Search for the cell housing the specified text and yield its (X, Y) center coordinate. 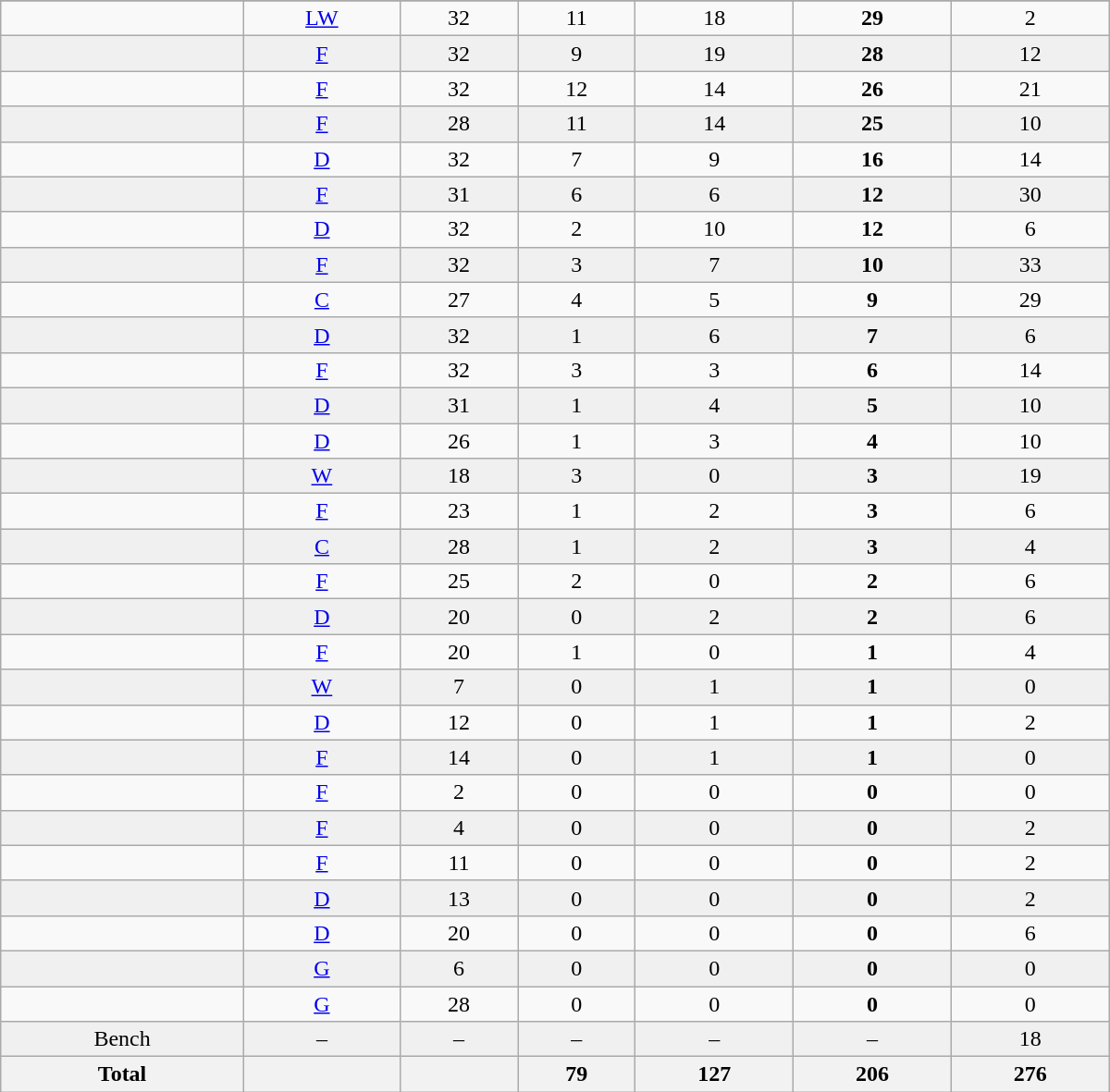
13 (459, 898)
27 (459, 300)
Total (122, 1074)
127 (714, 1074)
33 (1030, 264)
23 (459, 511)
Bench (122, 1039)
79 (577, 1074)
276 (1030, 1074)
21 (1030, 89)
30 (1030, 194)
LW (322, 18)
16 (873, 159)
206 (873, 1074)
